Scan for the cell matching the given text and deliver its (x, y) coordinate at center. 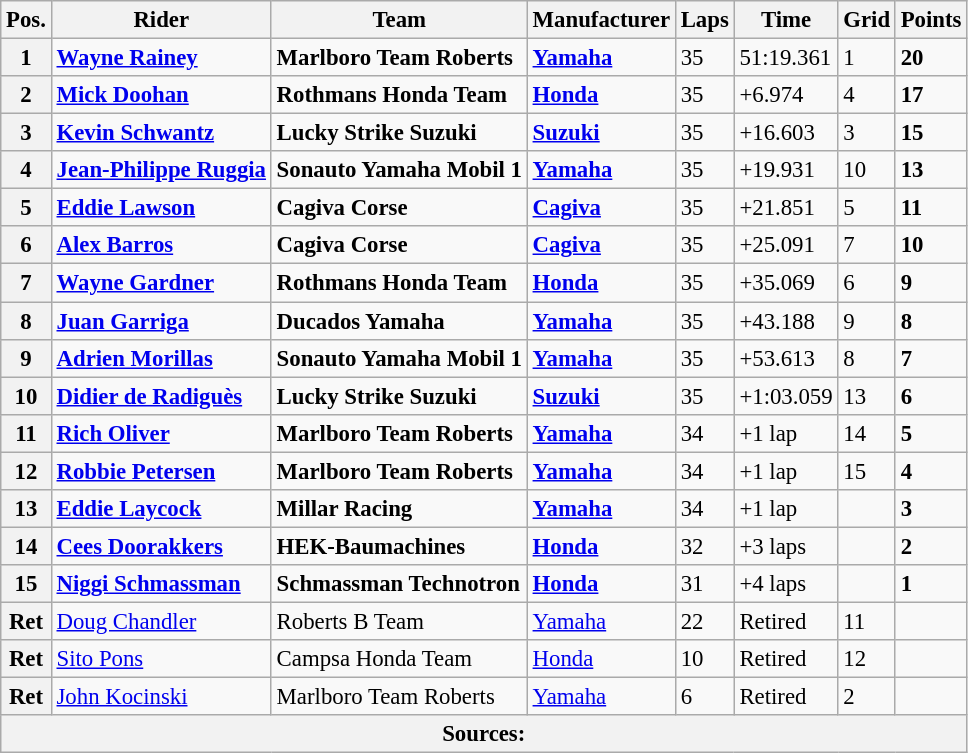
Cees Doorakkers (161, 546)
+43.188 (786, 321)
Juan Garriga (161, 321)
+3 laps (786, 546)
+21.851 (786, 208)
Team (399, 20)
Ducados Yamaha (399, 321)
Campsa Honda Team (399, 659)
51:19.361 (786, 58)
Eddie Laycock (161, 509)
Pos. (26, 20)
17 (930, 95)
+25.091 (786, 245)
22 (704, 621)
+4 laps (786, 584)
Millar Racing (399, 509)
Rich Oliver (161, 433)
HEK-Baumachines (399, 546)
Rider (161, 20)
+19.931 (786, 170)
Sito Pons (161, 659)
Manufacturer (601, 20)
Kevin Schwantz (161, 133)
Doug Chandler (161, 621)
Wayne Gardner (161, 283)
32 (704, 546)
Alex Barros (161, 245)
31 (704, 584)
+1:03.059 (786, 396)
Niggi Schmassman (161, 584)
Schmassman Technotron (399, 584)
Jean-Philippe Ruggia (161, 170)
Sources: (484, 734)
Time (786, 20)
+6.974 (786, 95)
Wayne Rainey (161, 58)
Adrien Morillas (161, 358)
20 (930, 58)
+35.069 (786, 283)
Roberts B Team (399, 621)
Points (930, 20)
Grid (866, 20)
Laps (704, 20)
+53.613 (786, 358)
John Kocinski (161, 697)
+16.603 (786, 133)
Mick Doohan (161, 95)
Robbie Petersen (161, 471)
Eddie Lawson (161, 208)
Didier de Radiguès (161, 396)
